Detect which cell encompasses the target text, then output its (X, Y) center coordinate. 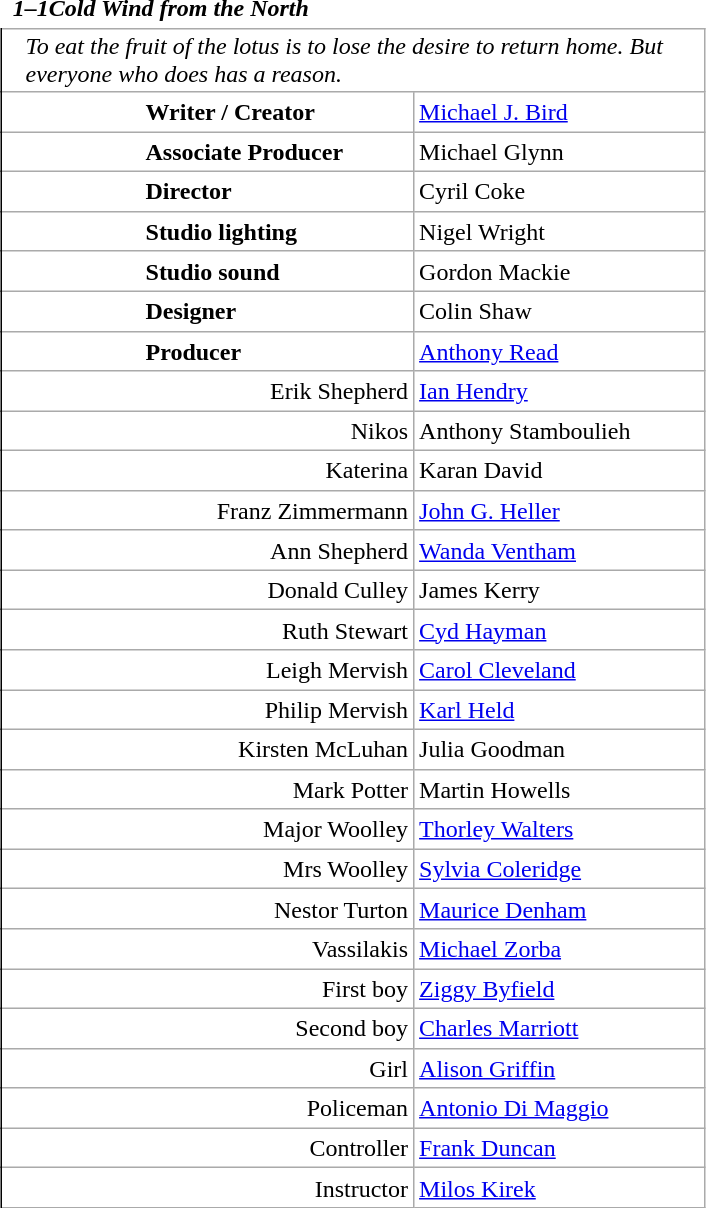
To eat the fruit of the lotus is to lose the desire to return home. But everyone who does has a reason. (353, 60)
Anthony Stamboulieh (560, 431)
Michael J. Bird (560, 112)
Maurice Denham (560, 909)
Charles Marriott (560, 1028)
Alison Griffin (560, 1068)
Martin Howells (560, 789)
Associate Producer (208, 152)
Controller (208, 1148)
Cyd Hayman (560, 630)
Cyril Coke (560, 192)
Frank Duncan (560, 1148)
Franz Zimmermann (208, 510)
Anthony Read (560, 351)
Philip Mervish (208, 710)
Ann Shepherd (208, 550)
Michael Glynn (560, 152)
Erik Shepherd (208, 391)
Vassilakis (208, 949)
Julia Goodman (560, 749)
Karl Held (560, 710)
Studio lighting (208, 231)
Ziggy Byfield (560, 988)
Nigel Wright (560, 231)
Carol Cleveland (560, 670)
Thorley Walters (560, 829)
Kirsten McLuhan (208, 749)
Mrs Woolley (208, 869)
Director (208, 192)
Karan David (560, 471)
Michael Zorba (560, 949)
Ruth Stewart (208, 630)
Second boy (208, 1028)
Gordon Mackie (560, 271)
Antonio Di Maggio (560, 1108)
John G. Heller (560, 510)
Nestor Turton (208, 909)
Sylvia Coleridge (560, 869)
Mark Potter (208, 789)
Nikos (208, 431)
Ian Hendry (560, 391)
Policeman (208, 1108)
Producer (208, 351)
Colin Shaw (560, 311)
Designer (208, 311)
Girl (208, 1068)
Wanda Ventham (560, 550)
First boy (208, 988)
Instructor (208, 1188)
Leigh Mervish (208, 670)
Katerina (208, 471)
Milos Kirek (560, 1188)
Major Woolley (208, 829)
Donald Culley (208, 590)
Writer / Creator (208, 112)
Studio sound (208, 271)
James Kerry (560, 590)
